Provide the [X, Y] coordinate of the cell's center where the given text is located.  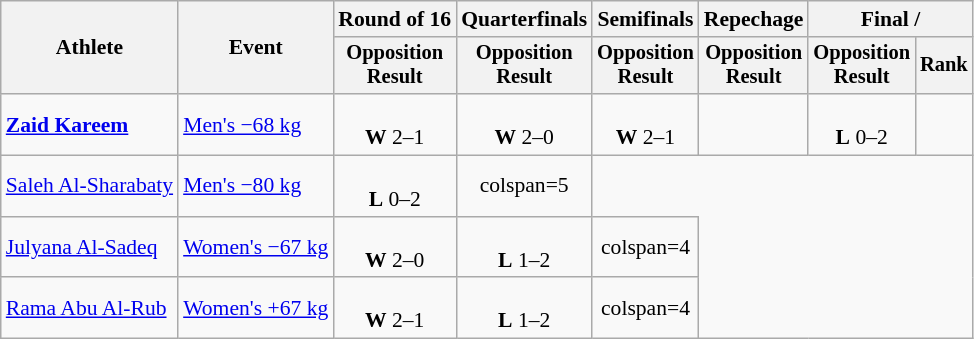
Semifinals [646, 19]
Repechage [754, 19]
Round of 16 [394, 19]
colspan=5 [524, 186]
Women's +67 kg [256, 308]
Men's −80 kg [256, 186]
Event [256, 48]
Rama Abu Al-Rub [90, 308]
Saleh Al-Sharabaty [90, 186]
Athlete [90, 48]
Rank [944, 66]
Women's −67 kg [256, 248]
Julyana Al-Sadeq [90, 248]
Zaid Kareem [90, 124]
Final / [890, 19]
Quarterfinals [524, 19]
Men's −68 kg [256, 124]
